Scan for the cell matching the given text and deliver its (X, Y) coordinate at center. 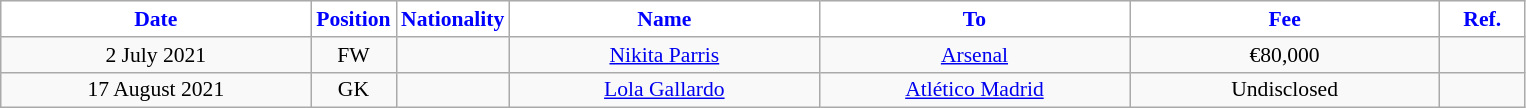
Fee (1285, 19)
Arsenal (974, 55)
Atlético Madrid (974, 90)
Nikita Parris (664, 55)
Ref. (1482, 19)
Lola Gallardo (664, 90)
To (974, 19)
Date (156, 19)
Position (354, 19)
Nationality (452, 19)
Undisclosed (1285, 90)
€80,000 (1285, 55)
Name (664, 19)
GK (354, 90)
2 July 2021 (156, 55)
FW (354, 55)
17 August 2021 (156, 90)
